Extract the (X, Y) coordinate from the center of the cell holding the provided text.  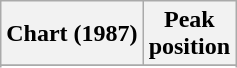
Chart (1987) (72, 34)
Peakposition (189, 34)
